For the text-containing cell, return its midpoint in [x, y] coordinate format. 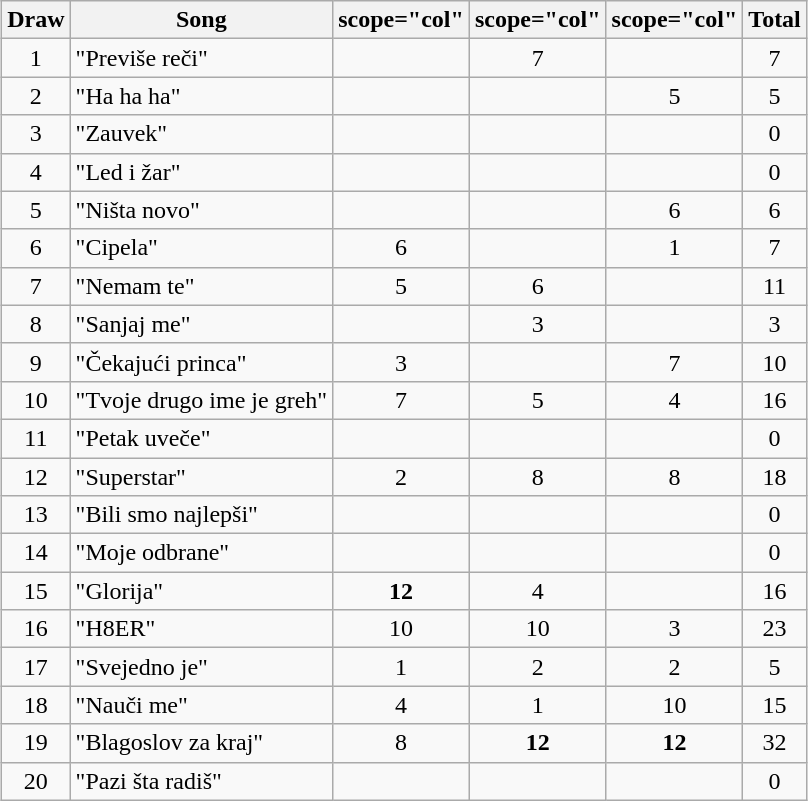
"Bili smo najlepši" [202, 515]
"Tvoje drugo ime je greh" [202, 400]
"H8ER" [202, 629]
23 [775, 629]
"Superstar" [202, 477]
"Pazi šta radiš" [202, 781]
Total [775, 20]
"Zauvek" [202, 134]
"Petak uveče" [202, 438]
"Cipela" [202, 248]
14 [36, 553]
"Ha ha ha" [202, 96]
"Sanjaj me" [202, 324]
19 [36, 743]
9 [36, 362]
"Svejedno je" [202, 667]
13 [36, 515]
"Čekajući princa" [202, 362]
Song [202, 20]
"Nemam te" [202, 286]
"Blagoslov za kraj" [202, 743]
"Glorija" [202, 591]
"Led i žar" [202, 172]
Draw [36, 20]
"Previše reči" [202, 58]
"Moje odbrane" [202, 553]
32 [775, 743]
"Nauči me" [202, 705]
17 [36, 667]
20 [36, 781]
"Ništa novo" [202, 210]
